Detect which cell encompasses the target text, then output its [X, Y] center coordinate. 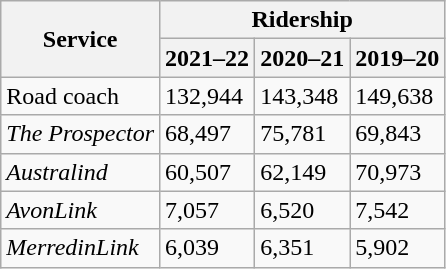
132,944 [208, 96]
7,542 [398, 210]
149,638 [398, 96]
62,149 [302, 172]
7,057 [208, 210]
6,520 [302, 210]
6,039 [208, 248]
69,843 [398, 134]
Road coach [80, 96]
The Prospector [80, 134]
5,902 [398, 248]
AvonLink [80, 210]
68,497 [208, 134]
2020–21 [302, 58]
2019–20 [398, 58]
60,507 [208, 172]
Service [80, 39]
6,351 [302, 248]
Ridership [302, 20]
75,781 [302, 134]
MerredinLink [80, 248]
70,973 [398, 172]
143,348 [302, 96]
Australind [80, 172]
2021–22 [208, 58]
